Detect which cell encompasses the target text, then output its [X, Y] center coordinate. 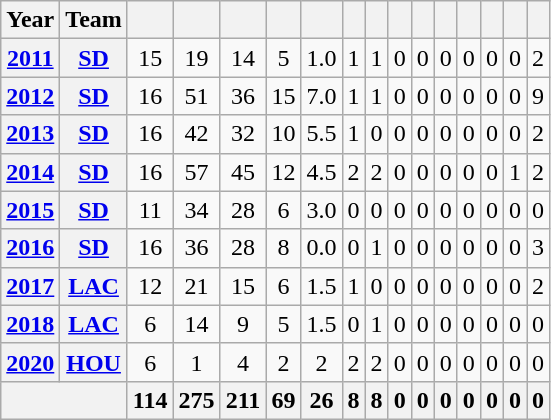
32 [243, 134]
2013 [30, 134]
211 [243, 400]
11 [150, 210]
7.0 [322, 96]
2012 [30, 96]
0.0 [322, 248]
2020 [30, 362]
2011 [30, 58]
34 [196, 210]
2015 [30, 210]
HOU [94, 362]
2018 [30, 324]
2016 [30, 248]
10 [284, 134]
275 [196, 400]
69 [284, 400]
51 [196, 96]
114 [150, 400]
57 [196, 172]
42 [196, 134]
21 [196, 286]
26 [322, 400]
1.0 [322, 58]
Year [30, 20]
5.5 [322, 134]
2017 [30, 286]
19 [196, 58]
3 [538, 248]
45 [243, 172]
Team [94, 20]
2014 [30, 172]
4 [243, 362]
4.5 [322, 172]
3.0 [322, 210]
